Provide the [X, Y] coordinate of the cell's center where the given text is located.  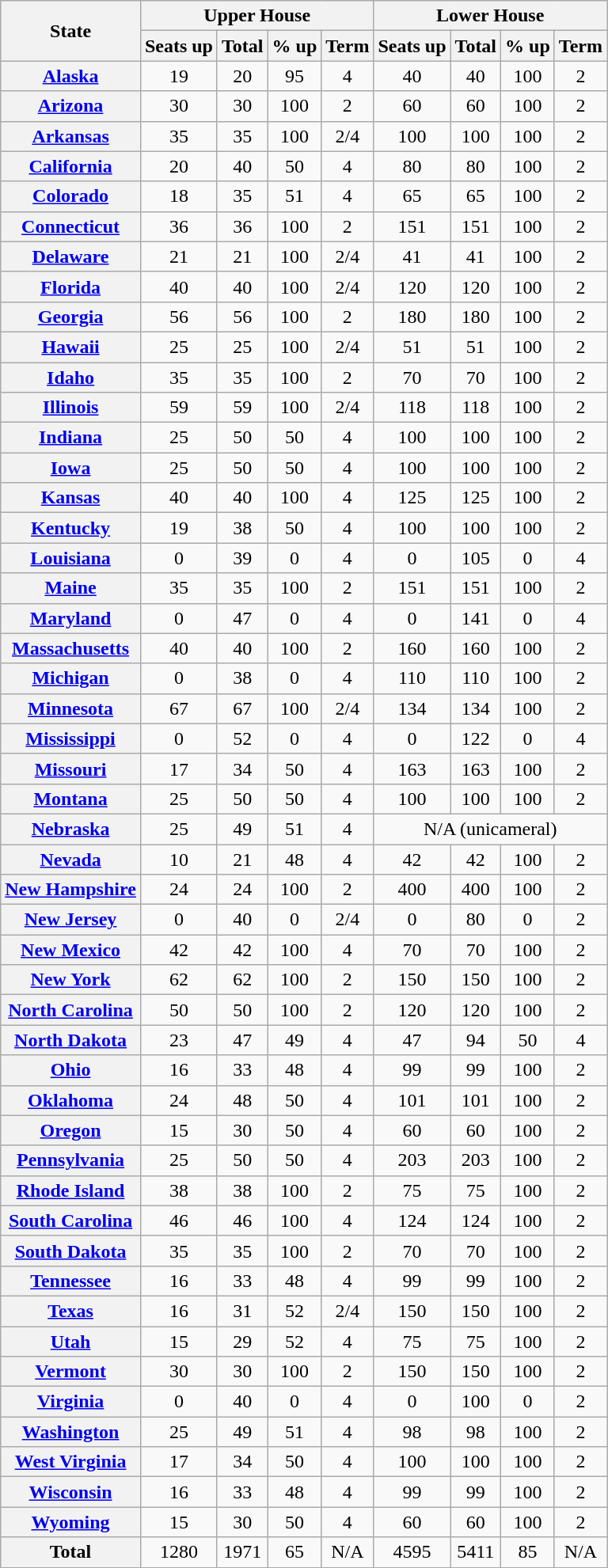
North Dakota [71, 1040]
Alaska [71, 76]
Mississippi [71, 738]
122 [476, 738]
Nebraska [71, 829]
Illinois [71, 408]
Arizona [71, 106]
California [71, 166]
Iowa [71, 468]
Utah [71, 1342]
Colorado [71, 196]
Upper House [256, 16]
Oklahoma [71, 1100]
Oregon [71, 1130]
Michigan [71, 678]
South Dakota [71, 1251]
Vermont [71, 1372]
New Hampshire [71, 890]
New Mexico [71, 950]
105 [476, 558]
18 [179, 196]
10 [179, 859]
Louisiana [71, 558]
Maryland [71, 618]
Maine [71, 588]
23 [179, 1040]
Indiana [71, 438]
Wyoming [71, 1522]
Florida [71, 287]
Minnesota [71, 708]
1971 [242, 1552]
1280 [179, 1552]
Arkansas [71, 136]
Massachusetts [71, 648]
West Virginia [71, 1462]
Idaho [71, 378]
Texas [71, 1311]
Pennsylvania [71, 1160]
New York [71, 980]
29 [242, 1342]
North Carolina [71, 1010]
Rhode Island [71, 1190]
4595 [412, 1552]
Georgia [71, 317]
N/A (unicameral) [491, 829]
95 [294, 76]
85 [528, 1552]
Nevada [71, 859]
Tennessee [71, 1281]
State [71, 31]
141 [476, 618]
Kentucky [71, 528]
5411 [476, 1552]
Hawaii [71, 347]
Ohio [71, 1070]
Washington [71, 1432]
Delaware [71, 256]
Virginia [71, 1402]
South Carolina [71, 1221]
Wisconsin [71, 1492]
94 [476, 1040]
31 [242, 1311]
Kansas [71, 498]
Montana [71, 799]
Lower House [491, 16]
39 [242, 558]
Missouri [71, 769]
Connecticut [71, 226]
New Jersey [71, 920]
